Determine the [x, y] coordinate at the center of the cell enclosing the given text.  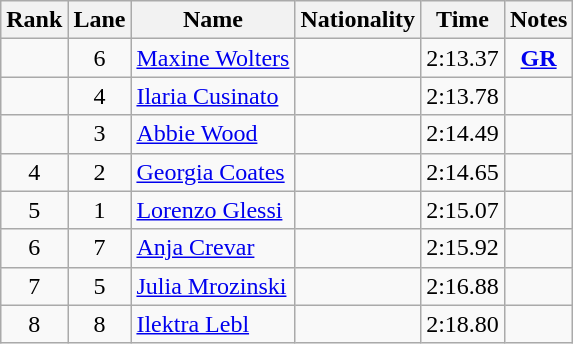
Ilaria Cusinato [213, 96]
3 [100, 134]
Julia Mrozinski [213, 286]
Abbie Wood [213, 134]
Anja Crevar [213, 248]
2:13.37 [463, 58]
Time [463, 20]
2:14.65 [463, 172]
Maxine Wolters [213, 58]
1 [100, 210]
Rank [34, 20]
Georgia Coates [213, 172]
Lane [100, 20]
2:13.78 [463, 96]
2:15.07 [463, 210]
Ilektra Lebl [213, 324]
2:14.49 [463, 134]
Nationality [358, 20]
Lorenzo Glessi [213, 210]
2:16.88 [463, 286]
GR [538, 58]
Name [213, 20]
Notes [538, 20]
2 [100, 172]
2:15.92 [463, 248]
2:18.80 [463, 324]
